Capture the cell that displays the provided text and extract its [x, y] central coordinate. 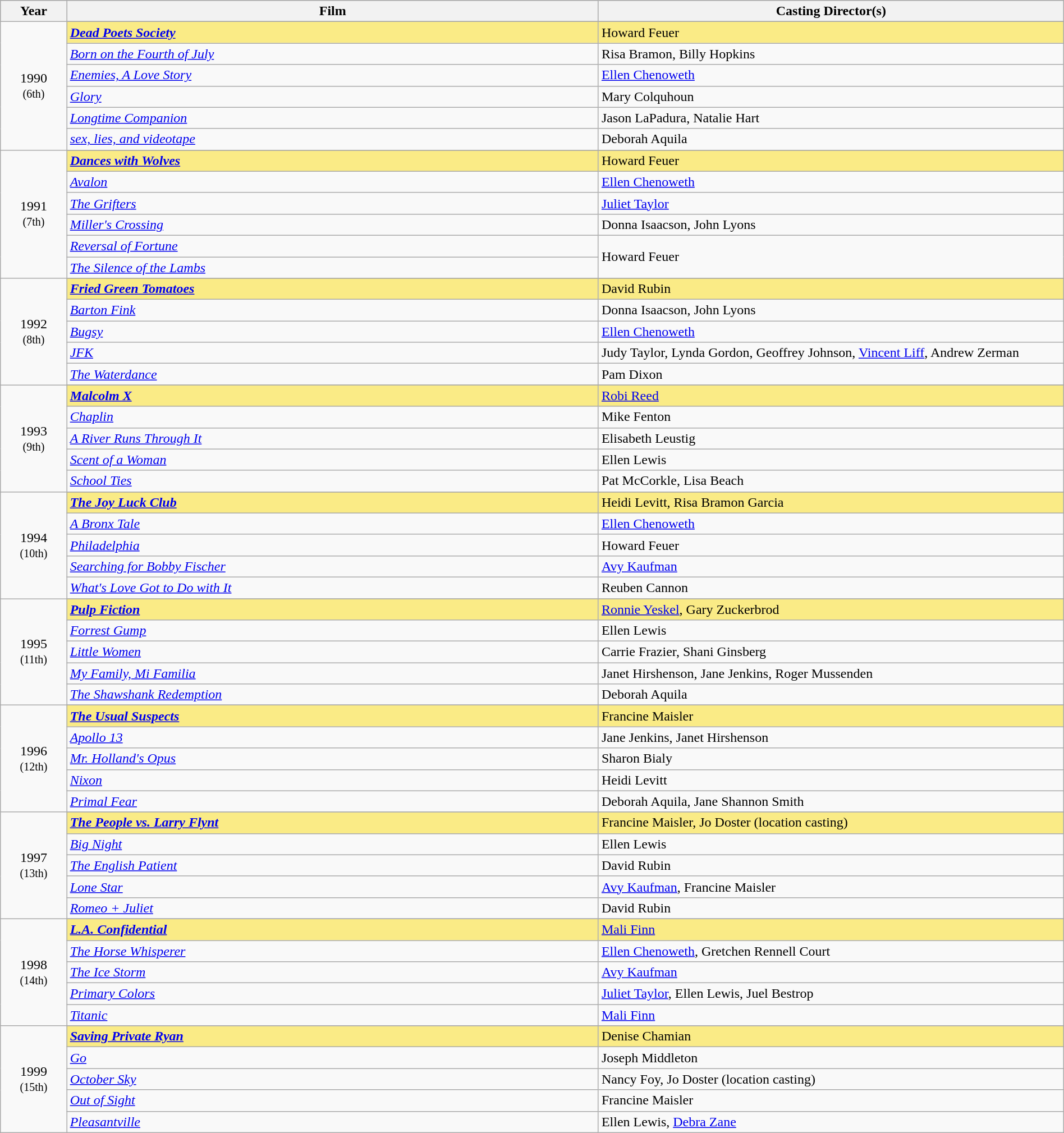
Barton Fink [332, 310]
The People vs. Larry Flynt [332, 823]
1996(12th) [34, 759]
L.A. Confidential [332, 929]
The English Patient [332, 865]
Avy Kaufman, Francine Maisler [831, 887]
Ellen Chenoweth, Gretchen Rennell Court [831, 951]
Francine Maisler, Jo Doster (location casting) [831, 823]
Jane Jenkins, Janet Hirshenson [831, 737]
Enemies, A Love Story [332, 75]
1992(8th) [34, 332]
Dead Poets Society [332, 33]
Reuben Cannon [831, 588]
Carrie Frazier, Shani Ginsberg [831, 652]
1995(11th) [34, 652]
Janet Hirshenson, Jane Jenkins, Roger Mussenden [831, 673]
1990(6th) [34, 86]
1999(15th) [34, 1079]
Pat McCorkle, Lisa Beach [831, 481]
Denise Chamian [831, 1036]
Out of Sight [332, 1100]
October Sky [332, 1079]
My Family, Mi Familia [332, 673]
Lone Star [332, 887]
Little Women [332, 652]
Jason LaPadura, Natalie Hart [831, 118]
1997(13th) [34, 865]
Big Night [332, 844]
sex, lies, and videotape [332, 139]
Juliet Taylor [831, 203]
Saving Private Ryan [332, 1036]
Pam Dixon [831, 374]
Avalon [332, 182]
Mike Fenton [831, 417]
1991(7th) [34, 214]
Deborah Aquila, Jane Shannon Smith [831, 801]
Mary Colquhoun [831, 97]
The Ice Storm [332, 973]
Searching for Bobby Fischer [332, 566]
Romeo + Juliet [332, 908]
Dances with Wolves [332, 160]
Nancy Foy, Jo Doster (location casting) [831, 1079]
Forrest Gump [332, 631]
The Waterdance [332, 374]
1998(14th) [34, 972]
Scent of a Woman [332, 460]
Born on the Fourth of July [332, 54]
Miller's Crossing [332, 224]
Primary Colors [332, 994]
Bugsy [332, 332]
Juliet Taylor, Ellen Lewis, Juel Bestrop [831, 994]
Go [332, 1058]
Joseph Middleton [831, 1058]
Apollo 13 [332, 737]
Philadelphia [332, 545]
Titanic [332, 1015]
JFK [332, 353]
1993(9th) [34, 438]
Mr. Holland's Opus [332, 759]
Glory [332, 97]
Ronnie Yeskel, Gary Zuckerbrod [831, 609]
Casting Director(s) [831, 11]
1994(10th) [34, 545]
The Shawshank Redemption [332, 695]
Nixon [332, 780]
Year [34, 11]
A River Runs Through It [332, 438]
Primal Fear [332, 801]
What's Love Got to Do with It [332, 588]
Pleasantville [332, 1122]
Chaplin [332, 417]
The Silence of the Lambs [332, 268]
The Horse Whisperer [332, 951]
Robi Reed [831, 396]
Malcolm X [332, 396]
The Grifters [332, 203]
Reversal of Fortune [332, 246]
Heidi Levitt [831, 780]
Film [332, 11]
Risa Bramon, Billy Hopkins [831, 54]
Elisabeth Leustig [831, 438]
The Usual Suspects [332, 716]
The Joy Luck Club [332, 502]
Fried Green Tomatoes [332, 289]
Heidi Levitt, Risa Bramon Garcia [831, 502]
A Bronx Tale [332, 524]
Judy Taylor, Lynda Gordon, Geoffrey Johnson, Vincent Liff, Andrew Zerman [831, 353]
Longtime Companion [332, 118]
Pulp Fiction [332, 609]
Ellen Lewis, Debra Zane [831, 1122]
Sharon Bialy [831, 759]
School Ties [332, 481]
